Output the (X, Y) coordinate of the center of the cell containing the given text.  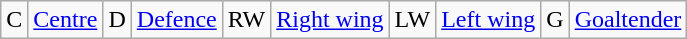
G (555, 20)
Left wing (488, 20)
Centre (66, 20)
Defence (176, 20)
LW (412, 20)
RW (246, 20)
C (14, 20)
Right wing (330, 20)
Goaltender (628, 20)
D (117, 20)
